Find where the given text appears and provide that cell's center as (X, Y) coordinate. 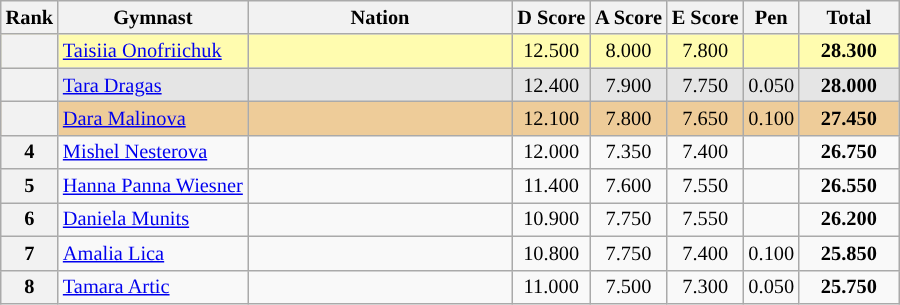
7.900 (628, 85)
Total (849, 17)
28.300 (849, 51)
27.450 (849, 118)
Mishel Nesterova (153, 152)
7.350 (628, 152)
8 (30, 287)
12.000 (551, 152)
6 (30, 219)
25.850 (849, 253)
E Score (706, 17)
7.650 (706, 118)
8.000 (628, 51)
7.600 (628, 186)
10.800 (551, 253)
Tara Dragas (153, 85)
Pen (772, 17)
7.300 (706, 287)
Taisiia Onofriichuk (153, 51)
10.900 (551, 219)
7.500 (628, 287)
26.550 (849, 186)
26.750 (849, 152)
28.000 (849, 85)
5 (30, 186)
11.400 (551, 186)
7 (30, 253)
12.500 (551, 51)
D Score (551, 17)
Nation (380, 17)
Hanna Panna Wiesner (153, 186)
26.200 (849, 219)
Rank (30, 17)
25.750 (849, 287)
A Score (628, 17)
11.000 (551, 287)
4 (30, 152)
Amalia Lica (153, 253)
Daniela Munits (153, 219)
12.100 (551, 118)
Dara Malinova (153, 118)
Gymnast (153, 17)
Tamara Artic (153, 287)
12.400 (551, 85)
